Capture the cell that displays the provided text and extract its (X, Y) central coordinate. 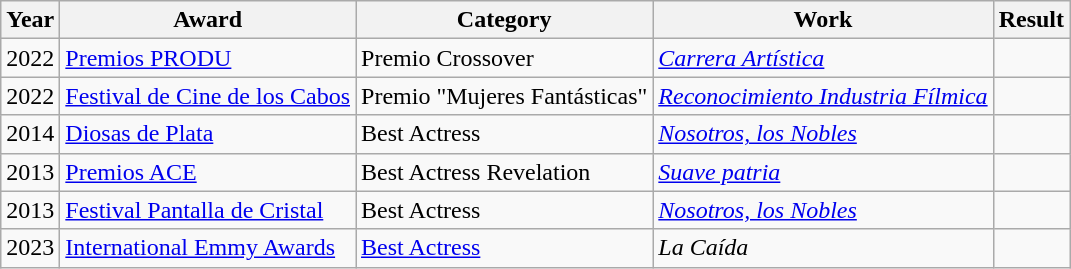
Premio "Mujeres Fantásticas" (504, 96)
Diosas de Plata (208, 134)
Category (504, 20)
Award (208, 20)
La Caída (823, 248)
Festival Pantalla de Cristal (208, 210)
Premios PRODU (208, 58)
Result (1031, 20)
Reconocimiento Industria Fílmica (823, 96)
Premio Crossover (504, 58)
Premios ACE (208, 172)
Best Actress Revelation (504, 172)
Year (30, 20)
2023 (30, 248)
Suave patria (823, 172)
2014 (30, 134)
Festival de Cine de los Cabos (208, 96)
International Emmy Awards (208, 248)
Carrera Artística (823, 58)
Work (823, 20)
